Provide the [x, y] coordinate of the cell's center where the given text is located.  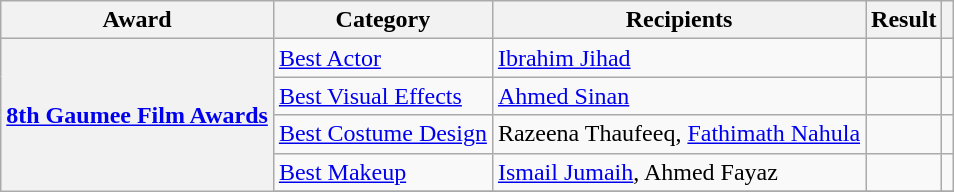
8th Gaumee Film Awards [138, 115]
Ibrahim Jihad [678, 58]
Award [138, 20]
Best Costume Design [382, 134]
Ahmed Sinan [678, 96]
Result [904, 20]
Best Makeup [382, 172]
Category [382, 20]
Best Actor [382, 58]
Ismail Jumaih, Ahmed Fayaz [678, 172]
Recipients [678, 20]
Best Visual Effects [382, 96]
Razeena Thaufeeq, Fathimath Nahula [678, 134]
